From the cell containing the given text, extract its center point as [X, Y] coordinate. 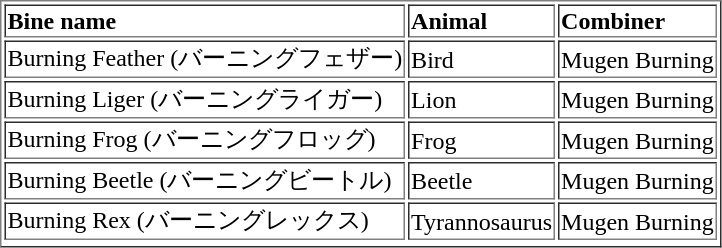
Combiner [638, 20]
Burning Beetle (バーニングビートル) [204, 181]
Beetle [482, 181]
Burning Liger (バーニングライガー) [204, 100]
Burning Frog (バーニングフロッグ) [204, 141]
Lion [482, 100]
Frog [482, 141]
Bine name [204, 20]
Burning Feather (バーニングフェザー) [204, 59]
Burning Rex (バーニングレックス) [204, 221]
Tyrannosaurus [482, 221]
Bird [482, 59]
Animal [482, 20]
